Output the (X, Y) coordinate of the center of the cell containing the given text.  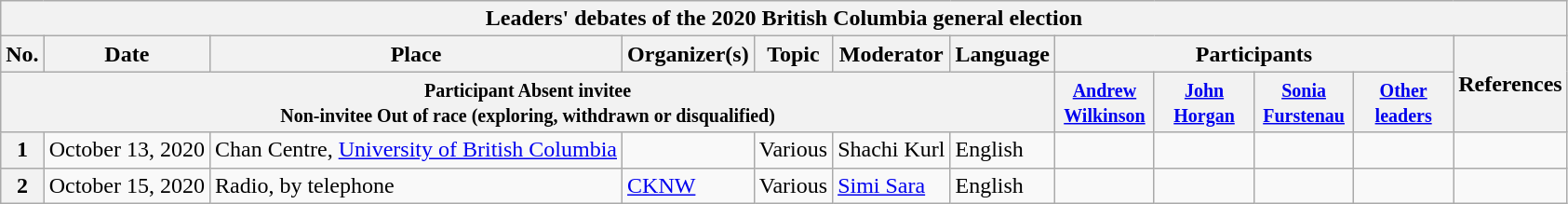
Language (1002, 54)
2 (22, 185)
Simi Sara (891, 185)
Participant Absent invitee Non-invitee Out of race (exploring, withdrawn or disqualified) (529, 102)
Participants (1253, 54)
Shachi Kurl (891, 150)
Place (417, 54)
References (1511, 84)
Sonia Furstenau (1305, 102)
Organizer(s) (689, 54)
Andrew Wilkinson (1104, 102)
1 (22, 150)
Radio, by telephone (417, 185)
Other leaders (1403, 102)
Chan Centre, University of British Columbia (417, 150)
October 15, 2020 (127, 185)
Leaders' debates of the 2020 British Columbia general election (784, 19)
Moderator (891, 54)
October 13, 2020 (127, 150)
No. (22, 54)
Date (127, 54)
CKNW (689, 185)
Topic (793, 54)
John Horgan (1204, 102)
